Extract the (x, y) coordinate from the center of the cell holding the provided text.  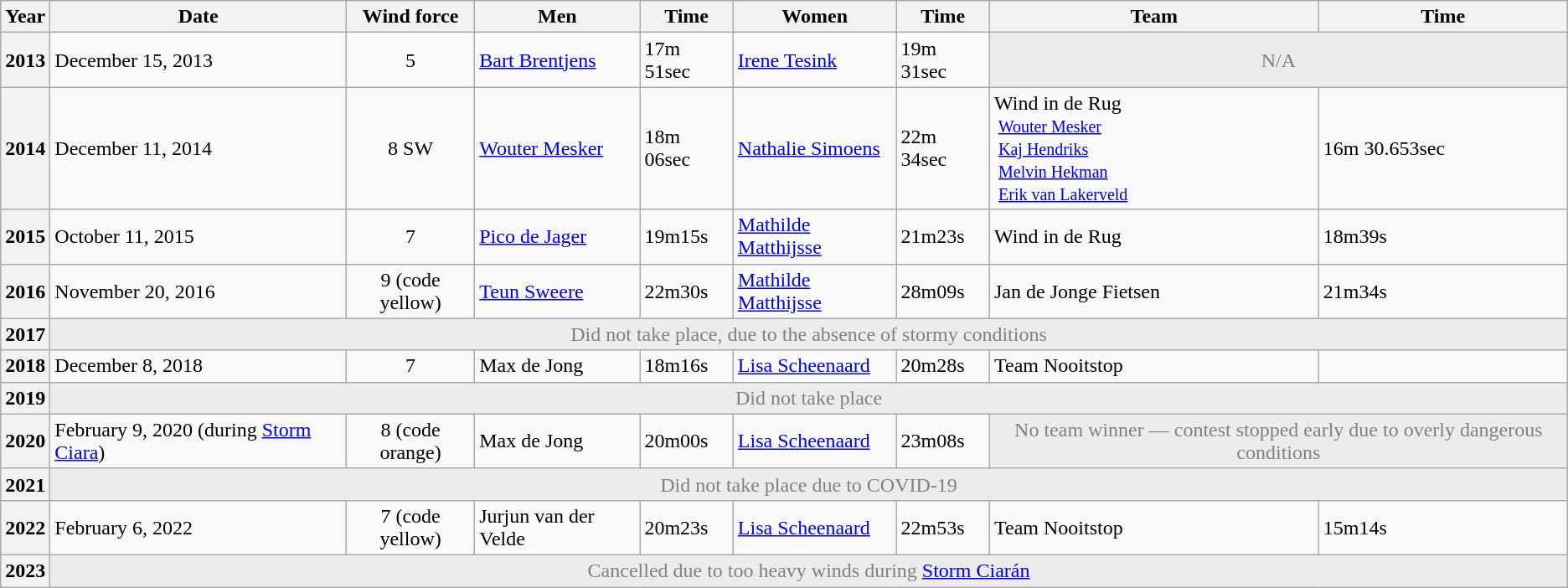
Bart Brentjens (558, 60)
Wind force (410, 17)
2019 (25, 398)
23m08s (943, 441)
February 6, 2022 (199, 528)
Wind in de Rug (1154, 236)
Pico de Jager (558, 236)
Men (558, 17)
20m28s (943, 366)
2013 (25, 60)
Team (1154, 17)
18m16s (687, 366)
December 8, 2018 (199, 366)
8 SW (410, 148)
November 20, 2016 (199, 291)
Wind in de Rug Wouter Mesker Kaj Hendriks Melvin Hekman Erik van Lakerveld (1154, 148)
December 11, 2014 (199, 148)
16m 30.653sec (1442, 148)
December 15, 2013 (199, 60)
Irene Tesink (814, 60)
2022 (25, 528)
20m00s (687, 441)
2023 (25, 570)
22m 34sec (943, 148)
22m53s (943, 528)
Wouter Mesker (558, 148)
N/A (1278, 60)
19m 31sec (943, 60)
2016 (25, 291)
Year (25, 17)
Jurjun van der Velde (558, 528)
2020 (25, 441)
Women (814, 17)
18m 06sec (687, 148)
8 (code orange) (410, 441)
19m15s (687, 236)
5 (410, 60)
Jan de Jonge Fietsen (1154, 291)
9 (code yellow) (410, 291)
7 (code yellow) (410, 528)
2017 (25, 334)
2018 (25, 366)
21m23s (943, 236)
February 9, 2020 (during Storm Ciara) (199, 441)
Did not take place, due to the absence of stormy conditions (809, 334)
Teun Sweere (558, 291)
15m14s (1442, 528)
Date (199, 17)
No team winner — contest stopped early due to overly dangerous conditions (1278, 441)
2021 (25, 484)
28m09s (943, 291)
22m30s (687, 291)
Did not take place (809, 398)
Cancelled due to too heavy winds during Storm Ciarán (809, 570)
18m39s (1442, 236)
Nathalie Simoens (814, 148)
17m 51sec (687, 60)
21m34s (1442, 291)
2015 (25, 236)
Did not take place due to COVID-19 (809, 484)
October 11, 2015 (199, 236)
2014 (25, 148)
20m23s (687, 528)
